Find where the given text appears and provide that cell's center as [X, Y] coordinate. 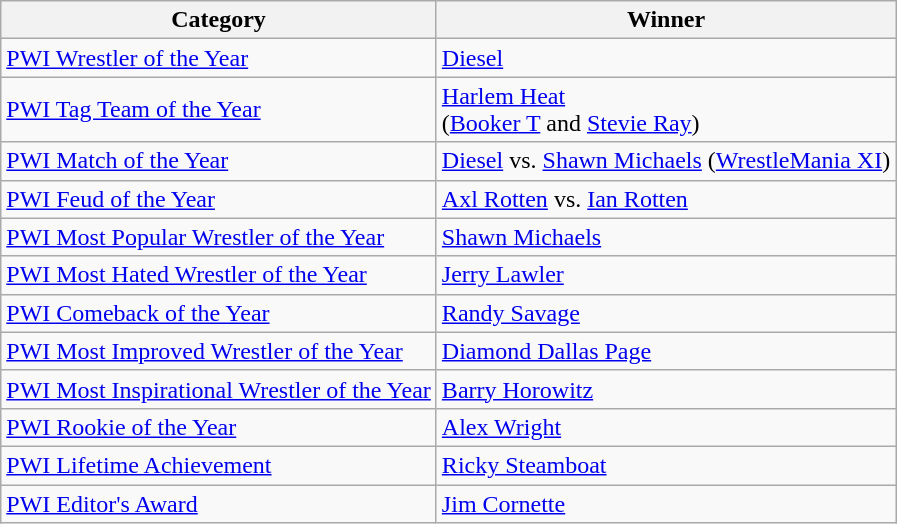
PWI Rookie of the Year [219, 427]
Axl Rotten vs. Ian Rotten [666, 199]
Winner [666, 20]
Harlem Heat(Booker T and Stevie Ray) [666, 110]
Shawn Michaels [666, 237]
PWI Most Hated Wrestler of the Year [219, 275]
PWI Most Popular Wrestler of the Year [219, 237]
Barry Horowitz [666, 389]
PWI Editor's Award [219, 503]
Jim Cornette [666, 503]
PWI Lifetime Achievement [219, 465]
PWI Match of the Year [219, 161]
Ricky Steamboat [666, 465]
Diesel [666, 58]
Diamond Dallas Page [666, 351]
PWI Most Improved Wrestler of the Year [219, 351]
PWI Most Inspirational Wrestler of the Year [219, 389]
Diesel vs. Shawn Michaels (WrestleMania XI) [666, 161]
Randy Savage [666, 313]
PWI Comeback of the Year [219, 313]
Alex Wright [666, 427]
PWI Tag Team of the Year [219, 110]
PWI Wrestler of the Year [219, 58]
Jerry Lawler [666, 275]
Category [219, 20]
PWI Feud of the Year [219, 199]
